Search for the cell housing the specified text and yield its (X, Y) center coordinate. 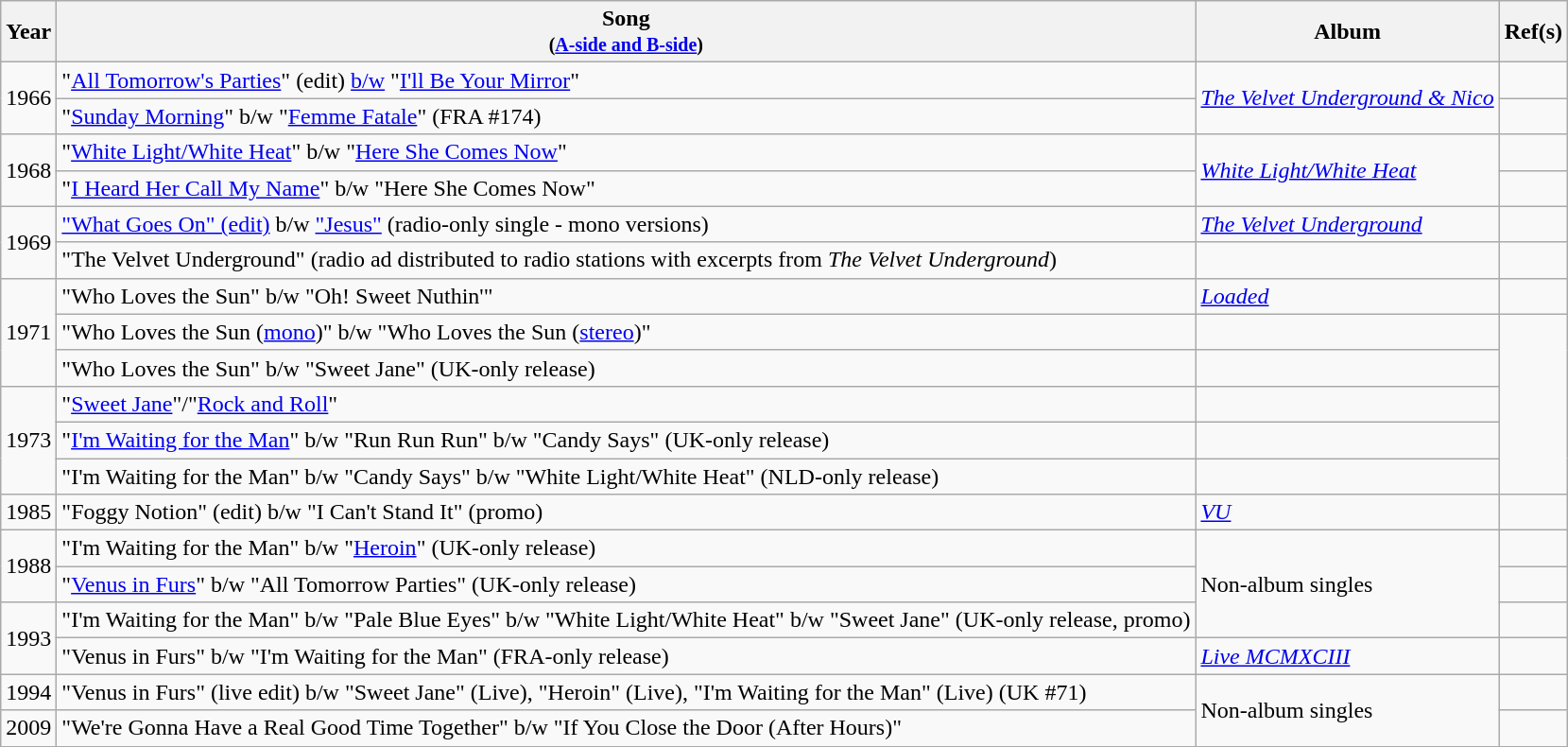
The Velvet Underground & Nico (1348, 98)
2009 (28, 728)
"Venus in Furs" b/w "All Tomorrow Parties" (UK-only release) (626, 584)
"I'm Waiting for the Man" b/w "Candy Says" b/w "White Light/White Heat" (NLD-only release) (626, 476)
1966 (28, 98)
Live MCMXCIII (1348, 656)
"Who Loves the Sun (mono)" b/w "Who Loves the Sun (stereo)" (626, 332)
"White Light/White Heat" b/w "Here She Comes Now" (626, 152)
Song(A-side and B-side) (626, 32)
"I'm Waiting for the Man" b/w "Heroin" (UK-only release) (626, 548)
Loaded (1348, 296)
1969 (28, 242)
1968 (28, 170)
1973 (28, 440)
1988 (28, 566)
Ref(s) (1533, 32)
"What Goes On" (edit) b/w "Jesus" (radio-only single - mono versions) (626, 224)
"Who Loves the Sun" b/w "Oh! Sweet Nuthin'" (626, 296)
"I'm Waiting for the Man" b/w "Pale Blue Eyes" b/w "White Light/White Heat" b/w "Sweet Jane" (UK-only release, promo) (626, 620)
White Light/White Heat (1348, 170)
"I'm Waiting for the Man" b/w "Run Run Run" b/w "Candy Says" (UK-only release) (626, 440)
"Sweet Jane"/"Rock and Roll" (626, 404)
1993 (28, 638)
"Sunday Morning" b/w "Femme Fatale" (FRA #174) (626, 116)
Album (1348, 32)
"All Tomorrow's Parties" (edit) b/w "I'll Be Your Mirror" (626, 80)
VU (1348, 512)
"We're Gonna Have a Real Good Time Together" b/w "If You Close the Door (After Hours)" (626, 728)
"The Velvet Underground" (radio ad distributed to radio stations with excerpts from The Velvet Underground) (626, 260)
"Who Loves the Sun" b/w "Sweet Jane" (UK-only release) (626, 368)
"Foggy Notion" (edit) b/w "I Can't Stand It" (promo) (626, 512)
1971 (28, 332)
1985 (28, 512)
"Venus in Furs" (live edit) b/w "Sweet Jane" (Live), "Heroin" (Live), "I'm Waiting for the Man" (Live) (UK #71) (626, 692)
The Velvet Underground (1348, 224)
1994 (28, 692)
"I Heard Her Call My Name" b/w "Here She Comes Now" (626, 188)
Year (28, 32)
"Venus in Furs" b/w "I'm Waiting for the Man" (FRA-only release) (626, 656)
